Output the (X, Y) coordinate of the center of the cell containing the given text.  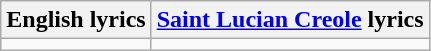
Saint Lucian Creole lyrics (290, 20)
English lyrics (76, 20)
